Pinpoint the cell where the given text exists, returning its (x, y) midpoint coordinate. 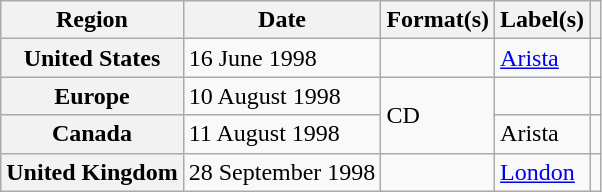
10 August 1998 (282, 96)
11 August 1998 (282, 134)
Europe (92, 96)
Region (92, 20)
United States (92, 58)
Date (282, 20)
Canada (92, 134)
United Kingdom (92, 172)
16 June 1998 (282, 58)
Label(s) (542, 20)
CD (438, 115)
London (542, 172)
28 September 1998 (282, 172)
Format(s) (438, 20)
